Output the (x, y) coordinate of the center of the cell containing the given text.  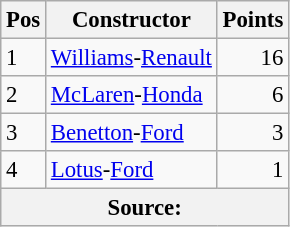
16 (252, 58)
Constructor (132, 20)
Williams-Renault (132, 58)
Benetton-Ford (132, 133)
Points (252, 20)
McLaren-Honda (132, 95)
6 (252, 95)
4 (24, 170)
Pos (24, 20)
Source: (145, 208)
Lotus-Ford (132, 170)
2 (24, 95)
